Locate the cell with the specified text and output its [x, y] center coordinate. 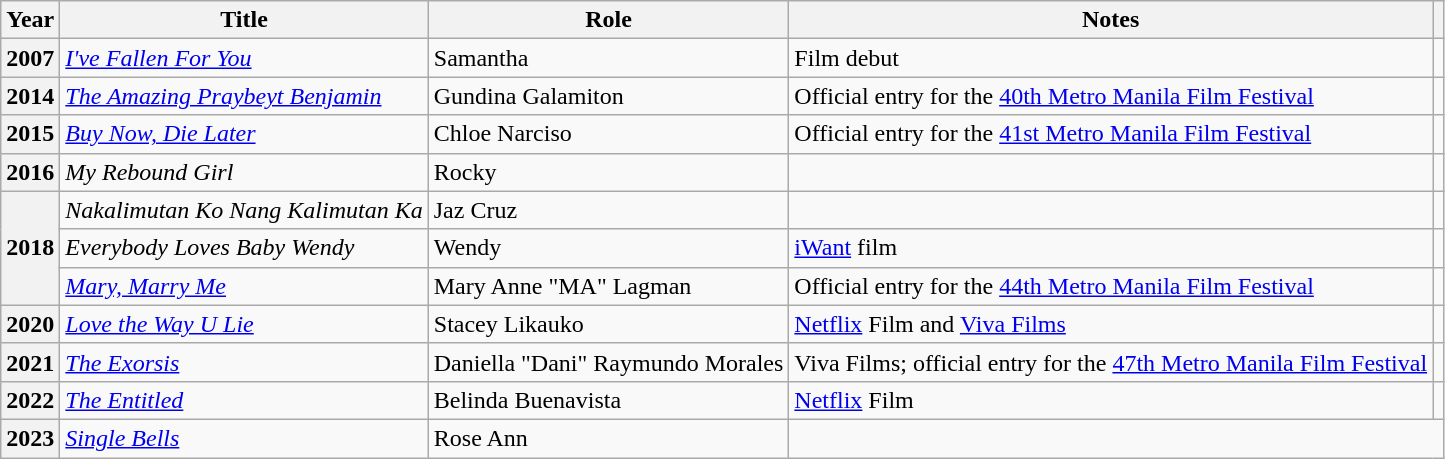
Gundina Galamiton [608, 96]
Everybody Loves Baby Wendy [244, 248]
Love the Way U Lie [244, 324]
Nakalimutan Ko Nang Kalimutan Ka [244, 210]
Jaz Cruz [608, 210]
Mary Anne "MA" Lagman [608, 286]
2022 [30, 400]
The Exorsis [244, 362]
2021 [30, 362]
iWant film [1111, 248]
Role [608, 20]
2016 [30, 172]
Chloe Narciso [608, 134]
Official entry for the 41st Metro Manila Film Festival [1111, 134]
My Rebound Girl [244, 172]
Rocky [608, 172]
Official entry for the 40th Metro Manila Film Festival [1111, 96]
2023 [30, 438]
2018 [30, 248]
Buy Now, Die Later [244, 134]
Daniella "Dani" Raymundo Morales [608, 362]
The Entitled [244, 400]
The Amazing Praybeyt Benjamin [244, 96]
Wendy [608, 248]
Year [30, 20]
Rose Ann [608, 438]
2015 [30, 134]
Netflix Film and Viva Films [1111, 324]
Samantha [608, 58]
2014 [30, 96]
Stacey Likauko [608, 324]
Notes [1111, 20]
Viva Films; official entry for the 47th Metro Manila Film Festival [1111, 362]
Mary, Marry Me [244, 286]
Single Bells [244, 438]
2020 [30, 324]
Belinda Buenavista [608, 400]
Film debut [1111, 58]
Official entry for the 44th Metro Manila Film Festival [1111, 286]
2007 [30, 58]
Title [244, 20]
Netflix Film [1111, 400]
I've Fallen For You [244, 58]
